Pinpoint the cell where the given text exists, returning its (x, y) midpoint coordinate. 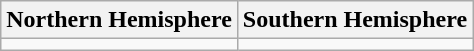
Northern Hemisphere (120, 20)
Southern Hemisphere (354, 20)
